Output the (x, y) coordinate of the center of the cell containing the given text.  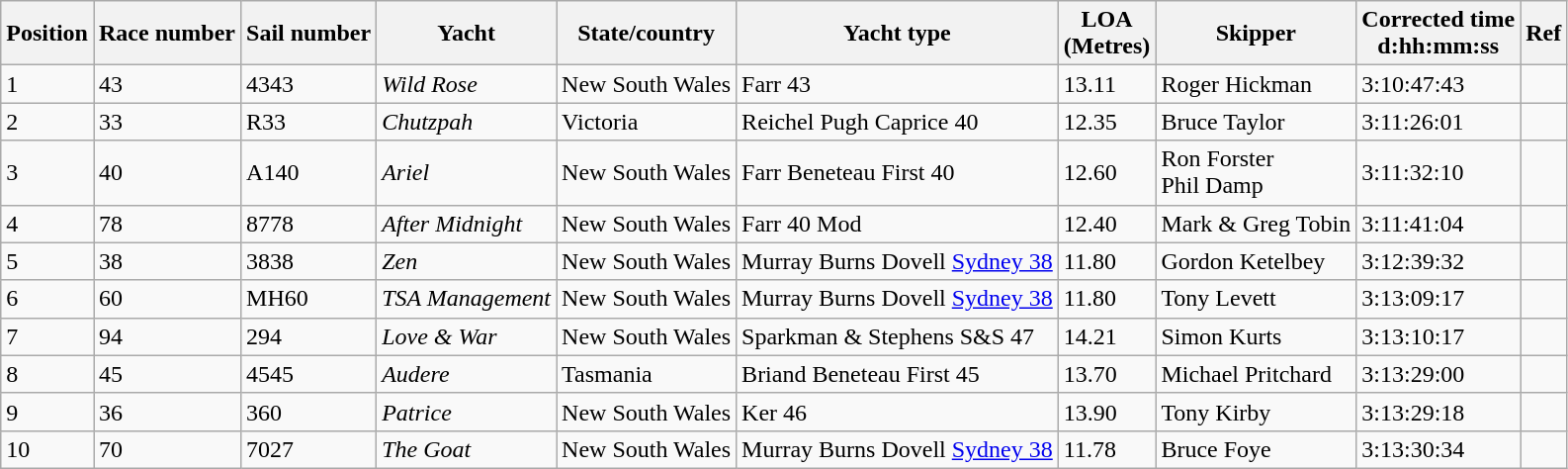
Reichel Pugh Caprice 40 (898, 122)
3:11:41:04 (1438, 224)
Mark & Greg Tobin (1256, 224)
Chutzpah (467, 122)
Bruce Taylor (1256, 122)
A140 (308, 172)
40 (166, 172)
3:10:47:43 (1438, 84)
13.90 (1107, 412)
3:13:30:34 (1438, 449)
Patrice (467, 412)
LOA (Metres) (1107, 34)
Roger Hickman (1256, 84)
60 (166, 299)
33 (166, 122)
8778 (308, 224)
After Midnight (467, 224)
Briand Beneteau First 45 (898, 374)
45 (166, 374)
Tony Kirby (1256, 412)
13.70 (1107, 374)
R33 (308, 122)
Victoria (647, 122)
Audere (467, 374)
3:13:29:18 (1438, 412)
Position (47, 34)
Tony Levett (1256, 299)
Ron Forster Phil Damp (1256, 172)
294 (308, 336)
TSA Management (467, 299)
2 (47, 122)
Tasmania (647, 374)
3:13:10:17 (1438, 336)
13.11 (1107, 84)
Michael Pritchard (1256, 374)
94 (166, 336)
Farr 43 (898, 84)
Ker 46 (898, 412)
14.21 (1107, 336)
4 (47, 224)
Farr 40 Mod (898, 224)
7027 (308, 449)
8 (47, 374)
3:11:32:10 (1438, 172)
3:12:39:32 (1438, 261)
9 (47, 412)
Bruce Foye (1256, 449)
Wild Rose (467, 84)
Ref (1544, 34)
Yacht (467, 34)
12.35 (1107, 122)
Farr Beneteau First 40 (898, 172)
4343 (308, 84)
11.78 (1107, 449)
36 (166, 412)
3838 (308, 261)
10 (47, 449)
Sparkman & Stephens S&S 47 (898, 336)
360 (308, 412)
78 (166, 224)
The Goat (467, 449)
70 (166, 449)
3:11:26:01 (1438, 122)
MH60 (308, 299)
Zen (467, 261)
Corrected time d:hh:mm:ss (1438, 34)
7 (47, 336)
3:13:09:17 (1438, 299)
6 (47, 299)
3:13:29:00 (1438, 374)
4545 (308, 374)
12.60 (1107, 172)
Skipper (1256, 34)
12.40 (1107, 224)
3 (47, 172)
43 (166, 84)
Sail number (308, 34)
State/country (647, 34)
Gordon Ketelbey (1256, 261)
Simon Kurts (1256, 336)
38 (166, 261)
Race number (166, 34)
Ariel (467, 172)
Love & War (467, 336)
Yacht type (898, 34)
1 (47, 84)
5 (47, 261)
